Identify which cell holds the provided text, then report its (X, Y) central coordinate. 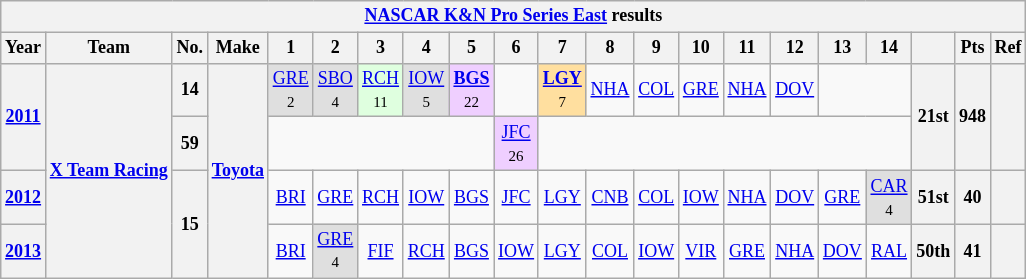
JFC (516, 197)
VIR (700, 251)
12 (795, 48)
13 (843, 48)
2012 (24, 197)
15 (190, 224)
CNB (610, 197)
50th (934, 251)
7 (562, 48)
8 (610, 48)
40 (973, 197)
Team (108, 48)
4 (426, 48)
59 (190, 144)
6 (516, 48)
BGS22 (472, 90)
10 (700, 48)
X Team Racing (108, 170)
CAR4 (889, 197)
NASCAR K&N Pro Series East results (514, 16)
2011 (24, 116)
IOW5 (426, 90)
Pts (973, 48)
41 (973, 251)
Make (238, 48)
21st (934, 116)
51st (934, 197)
9 (656, 48)
LGY7 (562, 90)
2 (336, 48)
GRE4 (336, 251)
11 (747, 48)
Ref (1008, 48)
JFC26 (516, 144)
3 (381, 48)
Year (24, 48)
2013 (24, 251)
GRE2 (290, 90)
RCH11 (381, 90)
1 (290, 48)
5 (472, 48)
FIF (381, 251)
Toyota (238, 170)
No. (190, 48)
948 (973, 116)
RAL (889, 251)
SBO4 (336, 90)
